Extract the [X, Y] coordinate from the center of the cell holding the provided text.  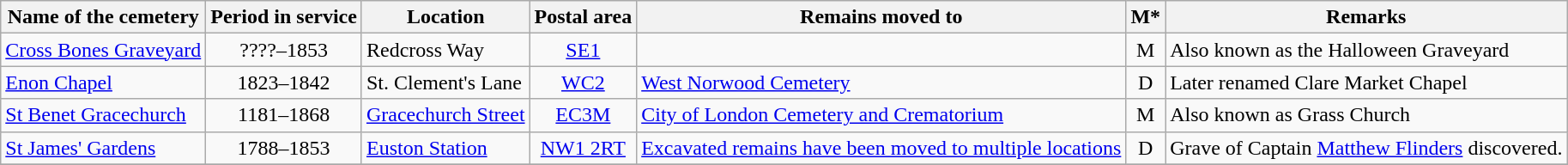
West Norwood Cemetery [881, 82]
St James' Gardens [103, 148]
Also known as the Halloween Graveyard [1366, 50]
Redcross Way [445, 50]
1181–1868 [284, 115]
St. Clement's Lane [445, 82]
SE1 [584, 50]
Excavated remains have been moved to multiple locations [881, 148]
Also known as Grass Church [1366, 115]
Gracechurch Street [445, 115]
Grave of Captain Matthew Flinders discovered. [1366, 148]
M* [1146, 17]
City of London Cemetery and Crematorium [881, 115]
Enon Chapel [103, 82]
Cross Bones Graveyard [103, 50]
????–1853 [284, 50]
Period in service [284, 17]
EC3M [584, 115]
1823–1842 [284, 82]
Euston Station [445, 148]
Name of the cemetery [103, 17]
Postal area [584, 17]
Location [445, 17]
Remains moved to [881, 17]
NW1 2RT [584, 148]
St Benet Gracechurch [103, 115]
WC2 [584, 82]
Later renamed Clare Market Chapel [1366, 82]
1788–1853 [284, 148]
Remarks [1366, 17]
